Capture the cell that displays the provided text and extract its [X, Y] central coordinate. 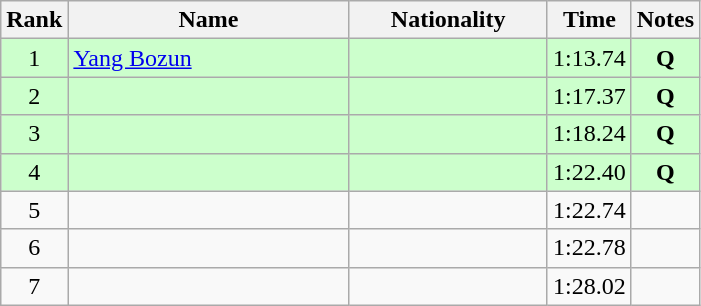
1 [34, 58]
1:22.74 [589, 210]
1:17.37 [589, 96]
7 [34, 286]
1:18.24 [589, 134]
5 [34, 210]
1:22.40 [589, 172]
6 [34, 248]
Yang Bozun [208, 58]
Time [589, 20]
2 [34, 96]
4 [34, 172]
Name [208, 20]
3 [34, 134]
1:28.02 [589, 286]
1:13.74 [589, 58]
Notes [665, 20]
1:22.78 [589, 248]
Nationality [448, 20]
Rank [34, 20]
